Return [X, Y] of the center of cell containing provided text 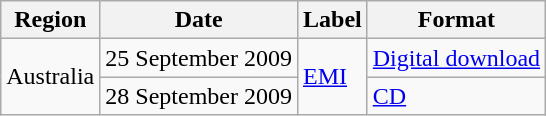
EMI [332, 77]
Date [199, 20]
Digital download [456, 58]
CD [456, 96]
28 September 2009 [199, 96]
Label [332, 20]
25 September 2009 [199, 58]
Region [50, 20]
Australia [50, 77]
Format [456, 20]
